Provide the (x, y) coordinate of the cell's center where the given text is located.  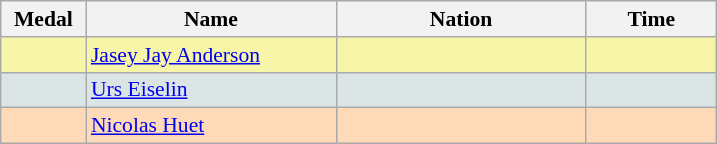
Medal (44, 19)
Nicolas Huet (211, 126)
Time (651, 19)
Name (211, 19)
Jasey Jay Anderson (211, 55)
Urs Eiselin (211, 90)
Nation (461, 19)
